From the cell containing the given text, extract its center point as (X, Y) coordinate. 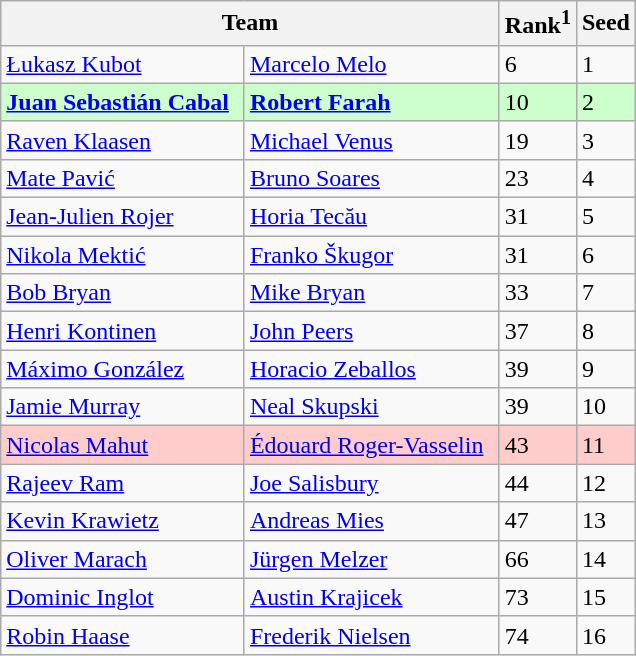
2 (606, 102)
5 (606, 217)
Nicolas Mahut (123, 445)
Team (250, 24)
Michael Venus (372, 140)
4 (606, 178)
44 (538, 483)
15 (606, 597)
9 (606, 369)
Seed (606, 24)
Mike Bryan (372, 293)
16 (606, 635)
Jean-Julien Rojer (123, 217)
3 (606, 140)
Austin Krajicek (372, 597)
43 (538, 445)
Rank1 (538, 24)
12 (606, 483)
11 (606, 445)
Máximo González (123, 369)
Andreas Mies (372, 521)
14 (606, 559)
74 (538, 635)
Juan Sebastián Cabal (123, 102)
13 (606, 521)
Horia Tecău (372, 217)
Rajeev Ram (123, 483)
66 (538, 559)
Neal Skupski (372, 407)
Horacio Zeballos (372, 369)
8 (606, 331)
Robin Haase (123, 635)
Dominic Inglot (123, 597)
Édouard Roger-Vasselin (372, 445)
Kevin Krawietz (123, 521)
37 (538, 331)
1 (606, 64)
Jürgen Melzer (372, 559)
Mate Pavić (123, 178)
47 (538, 521)
19 (538, 140)
Franko Škugor (372, 255)
Henri Kontinen (123, 331)
Frederik Nielsen (372, 635)
Robert Farah (372, 102)
Marcelo Melo (372, 64)
33 (538, 293)
Bruno Soares (372, 178)
Nikola Mektić (123, 255)
Bob Bryan (123, 293)
Joe Salisbury (372, 483)
Łukasz Kubot (123, 64)
Oliver Marach (123, 559)
John Peers (372, 331)
23 (538, 178)
73 (538, 597)
Jamie Murray (123, 407)
7 (606, 293)
Raven Klaasen (123, 140)
